Output the (X, Y) coordinate of the center of the cell containing the given text.  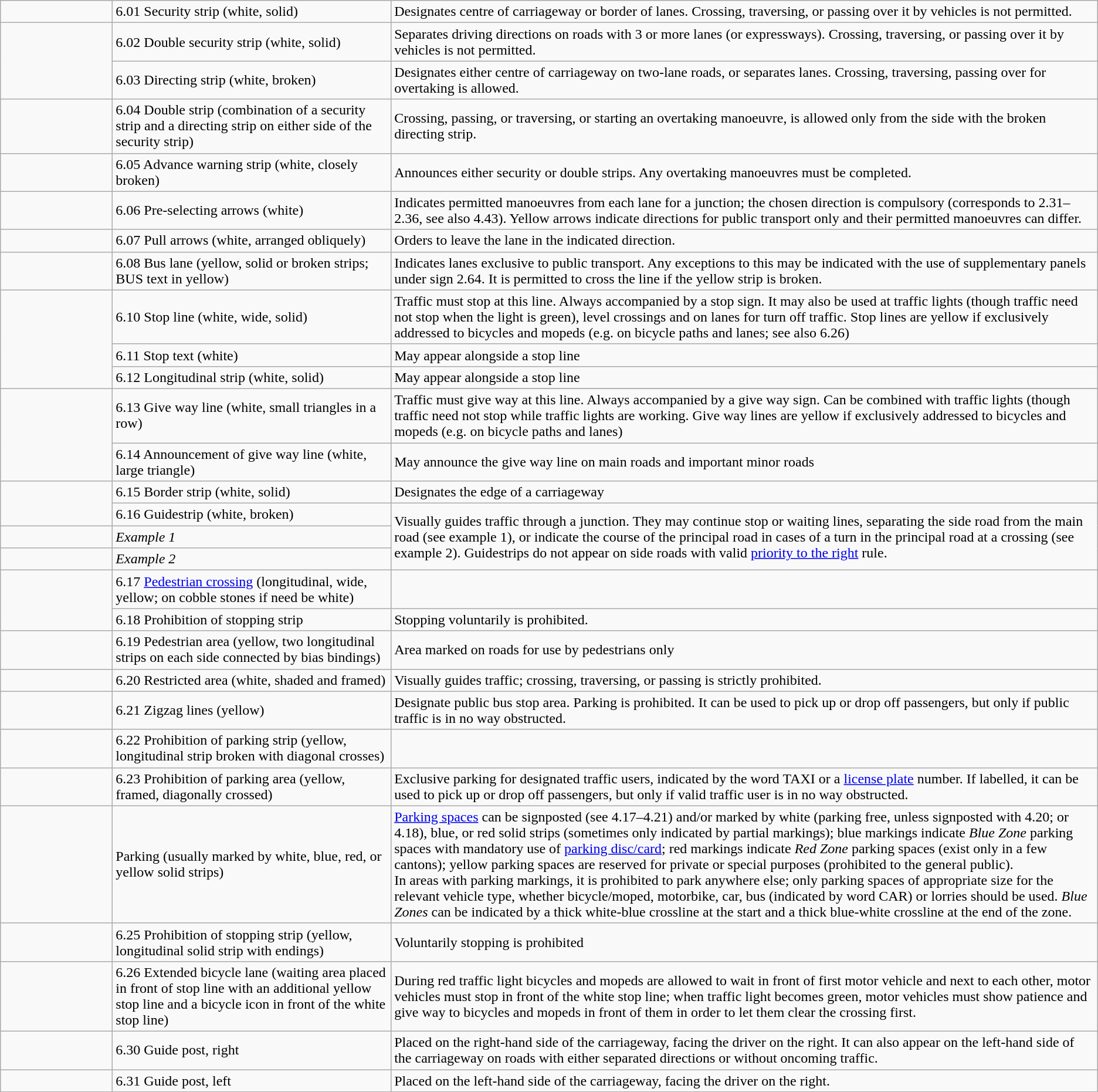
6.03 Directing strip (white, broken) (252, 80)
6.07 Pull arrows (white, arranged obliquely) (252, 241)
6.22 Prohibition of parking strip (yellow, longitudinal strip broken with diagonal crosses) (252, 749)
6.05 Advance warning strip (white, closely broken) (252, 173)
6.11 Stop text (white) (252, 355)
May announce the give way line on main roads and important minor roads (745, 461)
Orders to leave the lane in the indicated direction. (745, 241)
Parking (usually marked by white, blue, red, or yellow solid strips) (252, 864)
Visually guides traffic; crossing, traversing, or passing is strictly prohibited. (745, 680)
Designates the edge of a carriageway (745, 492)
Example 2 (252, 559)
6.13 Give way line (white, small triangles in a row) (252, 415)
6.06 Pre-selecting arrows (white) (252, 210)
Placed on the left-hand side of the carriageway, facing the driver on the right. (745, 1080)
Voluntarily stopping is prohibited (745, 942)
6.31 Guide post, left (252, 1080)
6.25 Prohibition of stopping strip (yellow, longitudinal solid strip with endings) (252, 942)
Crossing, passing, or traversing, or starting an overtaking manoeuvre, is allowed only from the side with the broken directing strip. (745, 126)
6.19 Pedestrian area (yellow, two longitudinal strips on each side connected by bias bindings) (252, 650)
6.12 Longitudinal strip (white, solid) (252, 377)
Example 1 (252, 537)
6.30 Guide post, right (252, 1050)
6.08 Bus lane (yellow, solid or broken strips; BUS text in yellow) (252, 271)
6.02 Double security strip (white, solid) (252, 42)
6.14 Announcement of give way line (white, large triangle) (252, 461)
Separates driving directions on roads with 3 or more lanes (or expressways). Crossing, traversing, or passing over it by vehicles is not permitted. (745, 42)
Area marked on roads for use by pedestrians only (745, 650)
6.16 Guidestrip (white, broken) (252, 515)
6.21 Zigzag lines (yellow) (252, 710)
Announces either security or double strips. Any overtaking manoeuvres must be completed. (745, 173)
6.18 Prohibition of stopping strip (252, 620)
6.10 Stop line (white, wide, solid) (252, 317)
6.17 Pedestrian crossing (longitudinal, wide, yellow; on cobble stones if need be white) (252, 589)
6.15 Border strip (white, solid) (252, 492)
6.04 Double strip (combination of a security strip and a directing strip on either side of the security strip) (252, 126)
6.01 Security strip (white, solid) (252, 12)
Designates either centre of carriageway on two-lane roads, or separates lanes. Crossing, traversing, passing over for overtaking is allowed. (745, 80)
Stopping voluntarily is prohibited. (745, 620)
Designates centre of carriageway or border of lanes. Crossing, traversing, or passing over it by vehicles is not permitted. (745, 12)
6.23 Prohibition of parking area (yellow, framed, diagonally crossed) (252, 786)
6.20 Restricted area (white, shaded and framed) (252, 680)
